Pinpoint the cell where the given text exists, returning its [x, y] midpoint coordinate. 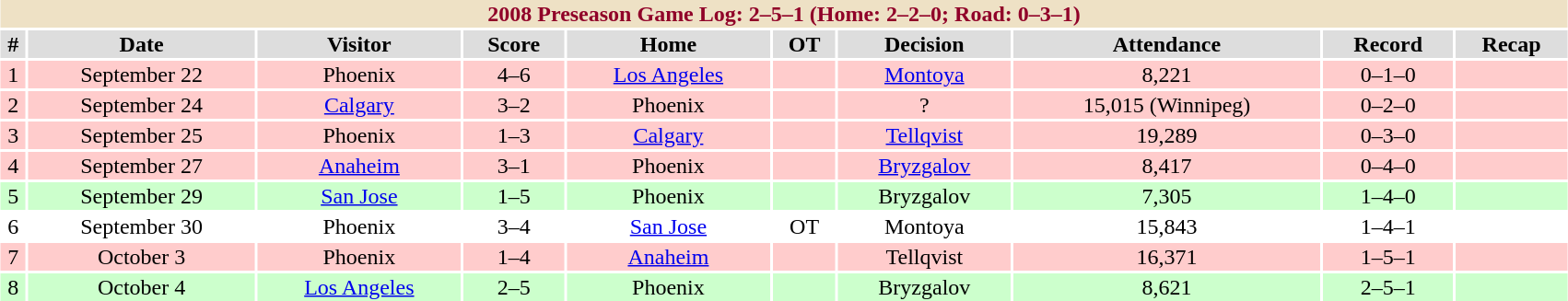
September 24 [142, 105]
September 30 [142, 226]
September 25 [142, 135]
4 [13, 166]
1–5–1 [1387, 257]
2–5 [513, 287]
1–3 [513, 135]
8,417 [1166, 166]
Decision [924, 44]
Attendance [1166, 44]
6 [13, 226]
? [924, 105]
2008 Preseason Game Log: 2–5–1 (Home: 2–2–0; Road: 0–3–1) [784, 14]
19,289 [1166, 135]
8,221 [1166, 75]
1–4–1 [1387, 226]
0–4–0 [1387, 166]
Record [1387, 44]
3 [13, 135]
Score [513, 44]
September 29 [142, 196]
Recap [1511, 44]
15,015 (Winnipeg) [1166, 105]
5 [13, 196]
October 3 [142, 257]
4–6 [513, 75]
0–2–0 [1387, 105]
8 [13, 287]
1–4–0 [1387, 196]
8,621 [1166, 287]
3–4 [513, 226]
1–5 [513, 196]
1 [13, 75]
0–3–0 [1387, 135]
3–1 [513, 166]
Date [142, 44]
Home [669, 44]
1–4 [513, 257]
September 27 [142, 166]
7 [13, 257]
Visitor [359, 44]
2–5–1 [1387, 287]
15,843 [1166, 226]
2 [13, 105]
# [13, 44]
3–2 [513, 105]
October 4 [142, 287]
September 22 [142, 75]
0–1–0 [1387, 75]
16,371 [1166, 257]
7,305 [1166, 196]
